Output the [x, y] coordinate of the center of the cell containing the given text.  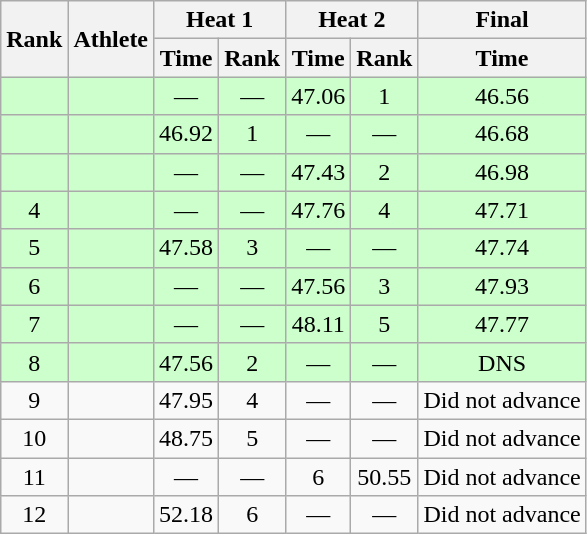
12 [34, 515]
47.76 [318, 210]
46.98 [502, 172]
47.58 [186, 248]
47.93 [502, 286]
46.68 [502, 134]
9 [34, 400]
50.55 [384, 477]
10 [34, 438]
52.18 [186, 515]
48.11 [318, 324]
Final [502, 20]
47.77 [502, 324]
47.95 [186, 400]
Heat 1 [220, 20]
46.56 [502, 96]
47.71 [502, 210]
8 [34, 362]
48.75 [186, 438]
Heat 2 [352, 20]
DNS [502, 362]
47.74 [502, 248]
47.43 [318, 172]
11 [34, 477]
46.92 [186, 134]
7 [34, 324]
Athlete [111, 39]
47.06 [318, 96]
